Detect which cell encompasses the target text, then output its [X, Y] center coordinate. 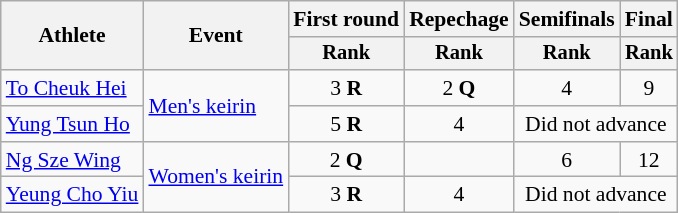
To Cheuk Hei [72, 88]
Repechage [459, 19]
First round [346, 19]
Women's keirin [216, 178]
Event [216, 36]
Final [649, 19]
Athlete [72, 36]
12 [649, 160]
Men's keirin [216, 106]
Yeung Cho Yiu [72, 195]
6 [567, 160]
Semifinals [567, 19]
Ng Sze Wing [72, 160]
9 [649, 88]
5 R [346, 124]
Yung Tsun Ho [72, 124]
